Locate the cell with the specified text and output its (x, y) center coordinate. 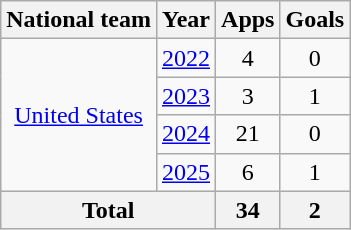
6 (248, 172)
3 (248, 96)
Year (186, 20)
2024 (186, 134)
4 (248, 58)
Total (108, 210)
2022 (186, 58)
United States (79, 115)
21 (248, 134)
2023 (186, 96)
National team (79, 20)
34 (248, 210)
2 (315, 210)
Goals (315, 20)
Apps (248, 20)
2025 (186, 172)
